Return the [x, y] coordinate for the center point of the cell that contains the specified text.  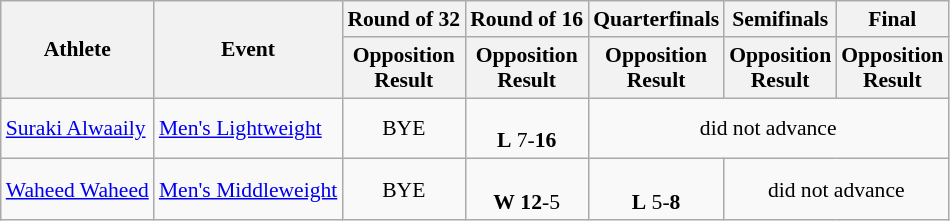
Men's Middleweight [248, 190]
Quarterfinals [656, 19]
Waheed Waheed [78, 190]
L 5-8 [656, 190]
Round of 32 [404, 19]
Event [248, 50]
Athlete [78, 50]
W 12-5 [526, 190]
Semifinals [780, 19]
Final [892, 19]
L 7-16 [526, 128]
Round of 16 [526, 19]
Men's Lightweight [248, 128]
Suraki Alwaaily [78, 128]
